Pinpoint the cell where the given text exists, returning its (X, Y) midpoint coordinate. 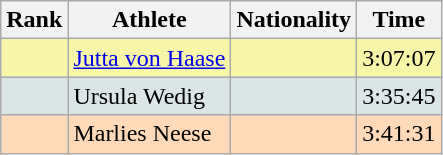
3:07:07 (399, 58)
Marlies Neese (150, 134)
Rank (34, 20)
3:35:45 (399, 96)
Jutta von Haase (150, 58)
Nationality (294, 20)
3:41:31 (399, 134)
Time (399, 20)
Ursula Wedig (150, 96)
Athlete (150, 20)
